Return [x, y] of the center of cell containing provided text 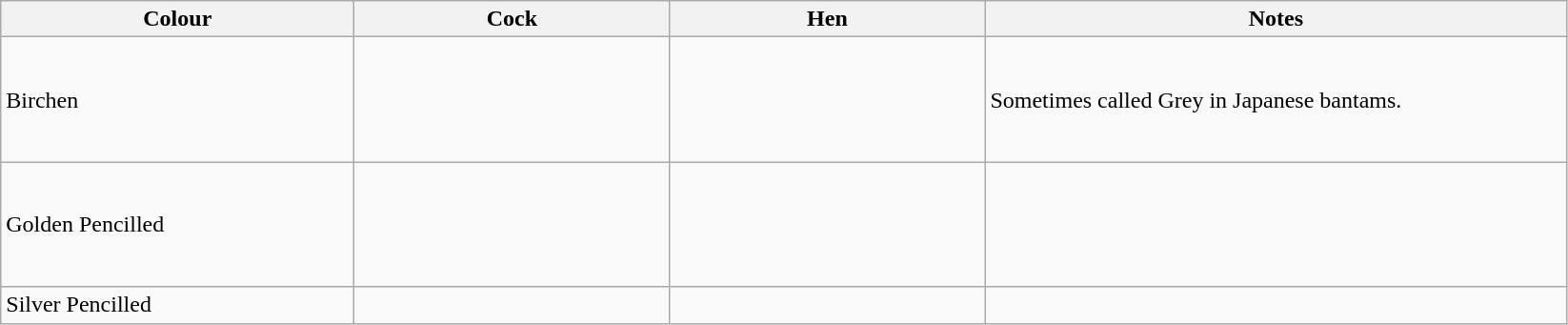
Cock [513, 19]
Notes [1277, 19]
Colour [177, 19]
Golden Pencilled [177, 225]
Sometimes called Grey in Japanese bantams. [1277, 99]
Silver Pencilled [177, 305]
Birchen [177, 99]
Hen [827, 19]
